For the text-containing cell, return its midpoint in [x, y] coordinate format. 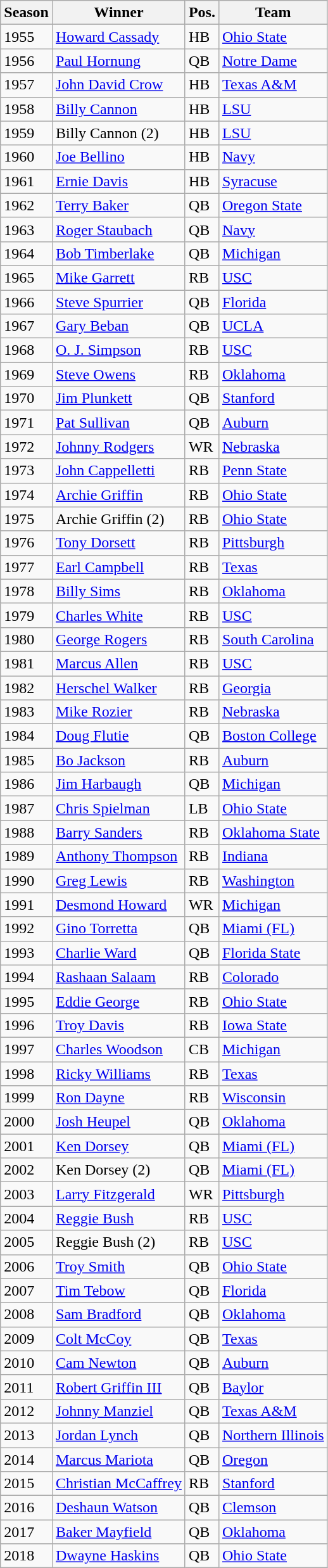
1968 [27, 350]
1993 [27, 953]
Washington [273, 881]
Billy Sims [118, 591]
1999 [27, 1098]
1996 [27, 1025]
Jim Plunkett [118, 398]
Troy Davis [118, 1025]
1978 [27, 591]
Ken Dorsey [118, 1146]
1961 [27, 181]
2011 [27, 1387]
Ricky Williams [118, 1074]
George Rogers [118, 639]
2012 [27, 1411]
2013 [27, 1435]
Doug Flutie [118, 736]
Earl Campbell [118, 567]
1997 [27, 1049]
Robert Griffin III [118, 1387]
1980 [27, 639]
Mike Garrett [118, 277]
Marcus Allen [118, 663]
1960 [27, 157]
1967 [27, 326]
Marcus Mariota [118, 1459]
John Cappelletti [118, 471]
Florida State [273, 953]
Sam Bradford [118, 1315]
Tony Dorsett [118, 543]
Northern Illinois [273, 1435]
UCLA [273, 326]
Charlie Ward [118, 953]
2015 [27, 1484]
Indiana [273, 857]
Christian McCaffrey [118, 1484]
Iowa State [273, 1025]
Season [27, 13]
Reggie Bush (2) [118, 1242]
O. J. Simpson [118, 350]
1957 [27, 85]
1987 [27, 808]
1990 [27, 881]
Clemson [273, 1508]
1979 [27, 615]
Steve Spurrier [118, 302]
2016 [27, 1508]
2006 [27, 1266]
1983 [27, 712]
Archie Griffin (2) [118, 519]
Billy Cannon (2) [118, 133]
Joe Bellino [118, 157]
2002 [27, 1170]
Georgia [273, 687]
Paul Hornung [118, 61]
1959 [27, 133]
1991 [27, 905]
Greg Lewis [118, 881]
Ron Dayne [118, 1098]
Oklahoma State [273, 832]
Josh Heupel [118, 1122]
1964 [27, 253]
1958 [27, 109]
1995 [27, 1001]
Anthony Thompson [118, 857]
Howard Cassady [118, 37]
1973 [27, 471]
1976 [27, 543]
Cam Newton [118, 1363]
2010 [27, 1363]
Jim Harbaugh [118, 784]
Colt McCoy [118, 1339]
Pat Sullivan [118, 423]
2007 [27, 1291]
Chris Spielman [118, 808]
Johnny Manziel [118, 1411]
Bob Timberlake [118, 253]
1985 [27, 760]
1955 [27, 37]
Gino Torretta [118, 929]
1975 [27, 519]
Roger Staubach [118, 229]
1969 [27, 374]
2005 [27, 1242]
Johnny Rodgers [118, 447]
Tim Tebow [118, 1291]
Colorado [273, 977]
Jordan Lynch [118, 1435]
Barry Sanders [118, 832]
Herschel Walker [118, 687]
1971 [27, 423]
2014 [27, 1459]
1977 [27, 567]
Ernie Davis [118, 181]
2008 [27, 1315]
Larry Fitzgerald [118, 1194]
1970 [27, 398]
Mike Rozier [118, 712]
Steve Owens [118, 374]
Terry Baker [118, 205]
2004 [27, 1218]
Pos. [201, 13]
1962 [27, 205]
1966 [27, 302]
Archie Griffin [118, 495]
1982 [27, 687]
1989 [27, 857]
2018 [27, 1556]
Oregon State [273, 205]
Ken Dorsey (2) [118, 1170]
1965 [27, 277]
2017 [27, 1532]
Billy Cannon [118, 109]
Charles White [118, 615]
2000 [27, 1122]
Dwayne Haskins [118, 1556]
1974 [27, 495]
1998 [27, 1074]
Eddie George [118, 1001]
CB [201, 1049]
Charles Woodson [118, 1049]
1956 [27, 61]
1986 [27, 784]
Team [273, 13]
Penn State [273, 471]
Rashaan Salaam [118, 977]
1994 [27, 977]
Gary Beban [118, 326]
1963 [27, 229]
Baylor [273, 1387]
Desmond Howard [118, 905]
Bo Jackson [118, 760]
1988 [27, 832]
1984 [27, 736]
2003 [27, 1194]
Reggie Bush [118, 1218]
Notre Dame [273, 61]
1972 [27, 447]
Oregon [273, 1459]
Winner [118, 13]
1981 [27, 663]
Baker Mayfield [118, 1532]
1992 [27, 929]
2009 [27, 1339]
Boston College [273, 736]
Wisconsin [273, 1098]
2001 [27, 1146]
Syracuse [273, 181]
South Carolina [273, 639]
Troy Smith [118, 1266]
LB [201, 808]
John David Crow [118, 85]
Deshaun Watson [118, 1508]
